Output the [X, Y] coordinate of the center of the cell containing the given text.  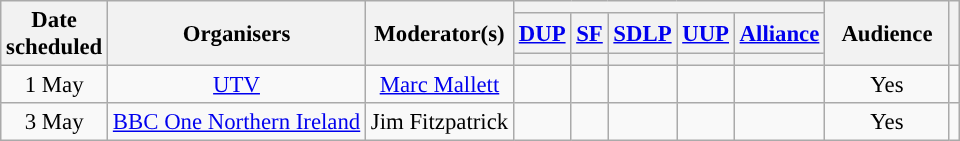
Organisers [237, 34]
Moderator(s) [440, 34]
UTV [237, 85]
Audience [888, 34]
3 May [54, 122]
Marc Mallett [440, 85]
Date scheduled [54, 34]
SDLP [642, 34]
Alliance [779, 34]
SF [590, 34]
UUP [706, 34]
DUP [542, 34]
1 May [54, 85]
Jim Fitzpatrick [440, 122]
BBC One Northern Ireland [237, 122]
